Output the (X, Y) coordinate of the center of the cell containing the given text.  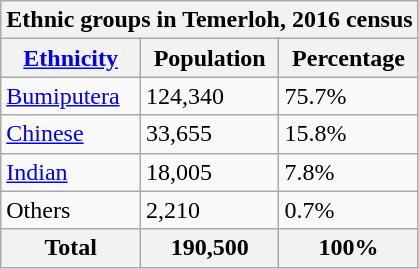
0.7% (348, 210)
124,340 (210, 96)
33,655 (210, 134)
Total (71, 248)
Indian (71, 172)
Ethnic groups in Temerloh, 2016 census (210, 20)
Chinese (71, 134)
Ethnicity (71, 58)
Population (210, 58)
Bumiputera (71, 96)
75.7% (348, 96)
2,210 (210, 210)
190,500 (210, 248)
Others (71, 210)
7.8% (348, 172)
15.8% (348, 134)
Percentage (348, 58)
100% (348, 248)
18,005 (210, 172)
